Capture the cell that displays the provided text and extract its (x, y) central coordinate. 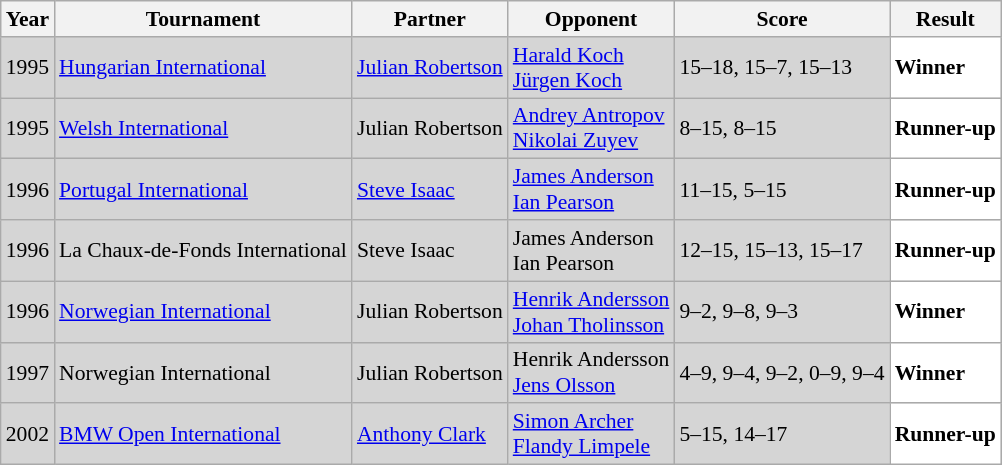
9–2, 9–8, 9–3 (782, 312)
5–15, 14–17 (782, 434)
12–15, 15–13, 15–17 (782, 250)
Simon Archer Flandy Limpele (592, 434)
1997 (28, 372)
Andrey Antropov Nikolai Zuyev (592, 128)
BMW Open International (203, 434)
La Chaux-de-Fonds International (203, 250)
Score (782, 19)
15–18, 15–7, 15–13 (782, 68)
Henrik Andersson Jens Olsson (592, 372)
Result (946, 19)
Harald Koch Jürgen Koch (592, 68)
Anthony Clark (430, 434)
Tournament (203, 19)
11–15, 5–15 (782, 190)
8–15, 8–15 (782, 128)
2002 (28, 434)
Opponent (592, 19)
Portugal International (203, 190)
Partner (430, 19)
Year (28, 19)
Welsh International (203, 128)
Henrik Andersson Johan Tholinsson (592, 312)
4–9, 9–4, 9–2, 0–9, 9–4 (782, 372)
Hungarian International (203, 68)
